For the text-containing cell, return its midpoint in (x, y) coordinate format. 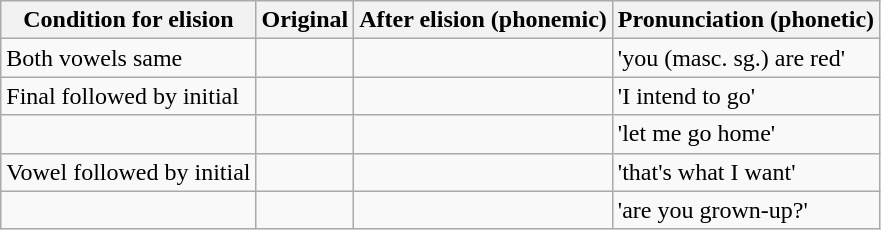
'you (masc. sg.) are red' (746, 58)
Original (305, 20)
After elision (phonemic) (484, 20)
Final followed by initial (128, 96)
'I intend to go' (746, 96)
'let me go home' (746, 134)
Condition for elision (128, 20)
Both vowels same (128, 58)
Vowel followed by initial (128, 172)
'are you grown-up?' (746, 210)
Pronunciation (phonetic) (746, 20)
'that's what I want' (746, 172)
